For the text-containing cell, return its midpoint in [X, Y] coordinate format. 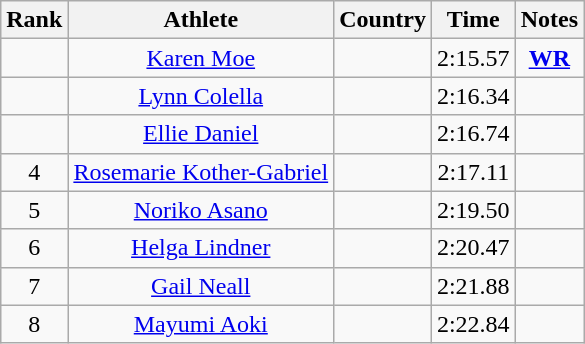
2:15.57 [473, 58]
Gail Neall [201, 286]
2:22.84 [473, 324]
7 [34, 286]
Notes [549, 20]
2:21.88 [473, 286]
Athlete [201, 20]
2:17.11 [473, 172]
2:16.34 [473, 96]
2:16.74 [473, 134]
Karen Moe [201, 58]
2:20.47 [473, 248]
Mayumi Aoki [201, 324]
5 [34, 210]
4 [34, 172]
Helga Lindner [201, 248]
2:19.50 [473, 210]
Lynn Colella [201, 96]
Rank [34, 20]
Time [473, 20]
8 [34, 324]
Rosemarie Kother-Gabriel [201, 172]
Ellie Daniel [201, 134]
6 [34, 248]
Country [383, 20]
WR [549, 58]
Noriko Asano [201, 210]
